For the text-containing cell, return its midpoint in [x, y] coordinate format. 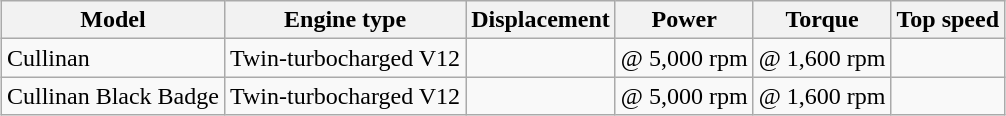
Power [684, 20]
Top speed [948, 20]
Engine type [344, 20]
Model [112, 20]
Cullinan Black Badge [112, 96]
Torque [822, 20]
Displacement [541, 20]
Cullinan [112, 58]
